Determine the [X, Y] coordinate at the center of the cell enclosing the given text.  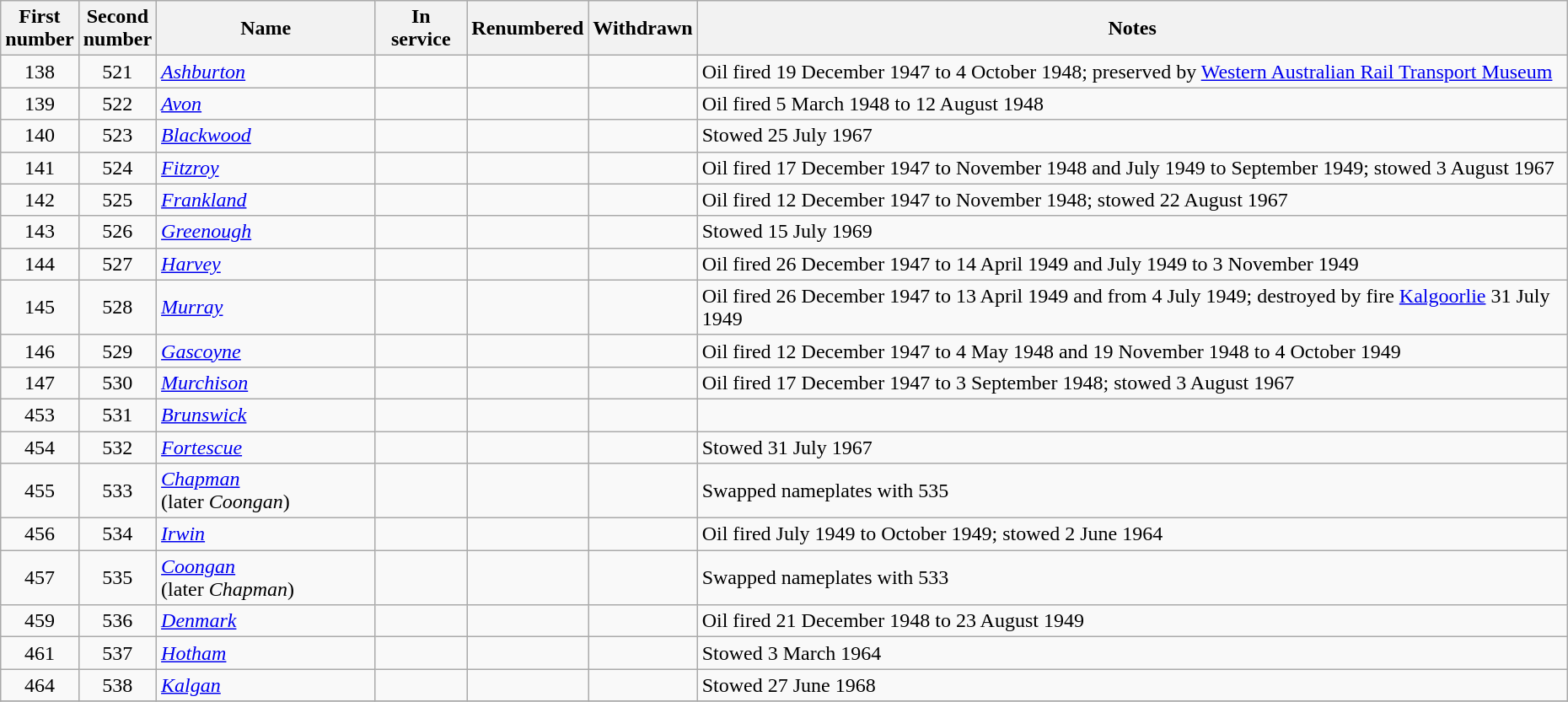
139 [40, 104]
Stowed 27 June 1968 [1132, 685]
140 [40, 136]
456 [40, 534]
144 [40, 264]
Denmark [266, 621]
453 [40, 415]
146 [40, 351]
Oil fired 21 December 1948 to 23 August 1949 [1132, 621]
537 [117, 653]
Irwin [266, 534]
Gascoyne [266, 351]
Firstnumber [40, 29]
Oil fired July 1949 to October 1949; stowed 2 June 1964 [1132, 534]
Renumbered [528, 29]
Oil fired 26 December 1947 to 14 April 1949 and July 1949 to 3 November 1949 [1132, 264]
142 [40, 200]
459 [40, 621]
Hotham [266, 653]
530 [117, 383]
457 [40, 578]
536 [117, 621]
Withdrawn [642, 29]
Ashburton [266, 72]
Oil fired 19 December 1947 to 4 October 1948; preserved by Western Australian Rail Transport Museum [1132, 72]
Oil fired 17 December 1947 to November 1948 and July 1949 to September 1949; stowed 3 August 1967 [1132, 168]
Oil fired 5 March 1948 to 12 August 1948 [1132, 104]
Kalgan [266, 685]
455 [40, 490]
522 [117, 104]
Swapped nameplates with 533 [1132, 578]
In service [422, 29]
Stowed 15 July 1969 [1132, 232]
Oil fired 26 December 1947 to 13 April 1949 and from 4 July 1949; destroyed by fire Kalgoorlie 31 July 1949 [1132, 307]
145 [40, 307]
526 [117, 232]
531 [117, 415]
Stowed 25 July 1967 [1132, 136]
Stowed 31 July 1967 [1132, 447]
525 [117, 200]
141 [40, 168]
143 [40, 232]
Blackwood [266, 136]
Oil fired 12 December 1947 to November 1948; stowed 22 August 1967 [1132, 200]
521 [117, 72]
Oil fired 12 December 1947 to 4 May 1948 and 19 November 1948 to 4 October 1949 [1132, 351]
527 [117, 264]
Greenough [266, 232]
Murchison [266, 383]
138 [40, 72]
534 [117, 534]
Avon [266, 104]
Secondnumber [117, 29]
535 [117, 578]
Murray [266, 307]
147 [40, 383]
533 [117, 490]
Frankland [266, 200]
Stowed 3 March 1964 [1132, 653]
Name [266, 29]
454 [40, 447]
524 [117, 168]
538 [117, 685]
528 [117, 307]
464 [40, 685]
Fortescue [266, 447]
Harvey [266, 264]
461 [40, 653]
Notes [1132, 29]
532 [117, 447]
523 [117, 136]
Brunswick [266, 415]
Swapped nameplates with 535 [1132, 490]
Coongan (later Chapman) [266, 578]
Oil fired 17 December 1947 to 3 September 1948; stowed 3 August 1967 [1132, 383]
Chapman (later Coongan) [266, 490]
Fitzroy [266, 168]
529 [117, 351]
